Identify which cell holds the provided text, then report its (X, Y) central coordinate. 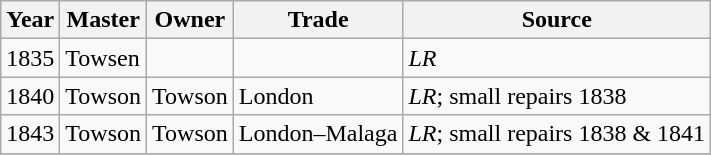
LR (557, 58)
1835 (30, 58)
Master (104, 20)
1840 (30, 96)
Towsen (104, 58)
Year (30, 20)
London (318, 96)
Trade (318, 20)
1843 (30, 134)
LR; small repairs 1838 (557, 96)
London–Malaga (318, 134)
Source (557, 20)
LR; small repairs 1838 & 1841 (557, 134)
Owner (190, 20)
